Extract the (X, Y) coordinate from the center of the cell holding the provided text.  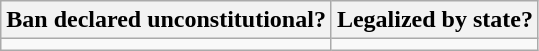
Ban declared unconstitutional? (166, 20)
Legalized by state? (434, 20)
